Return (x, y) of the center of cell containing provided text 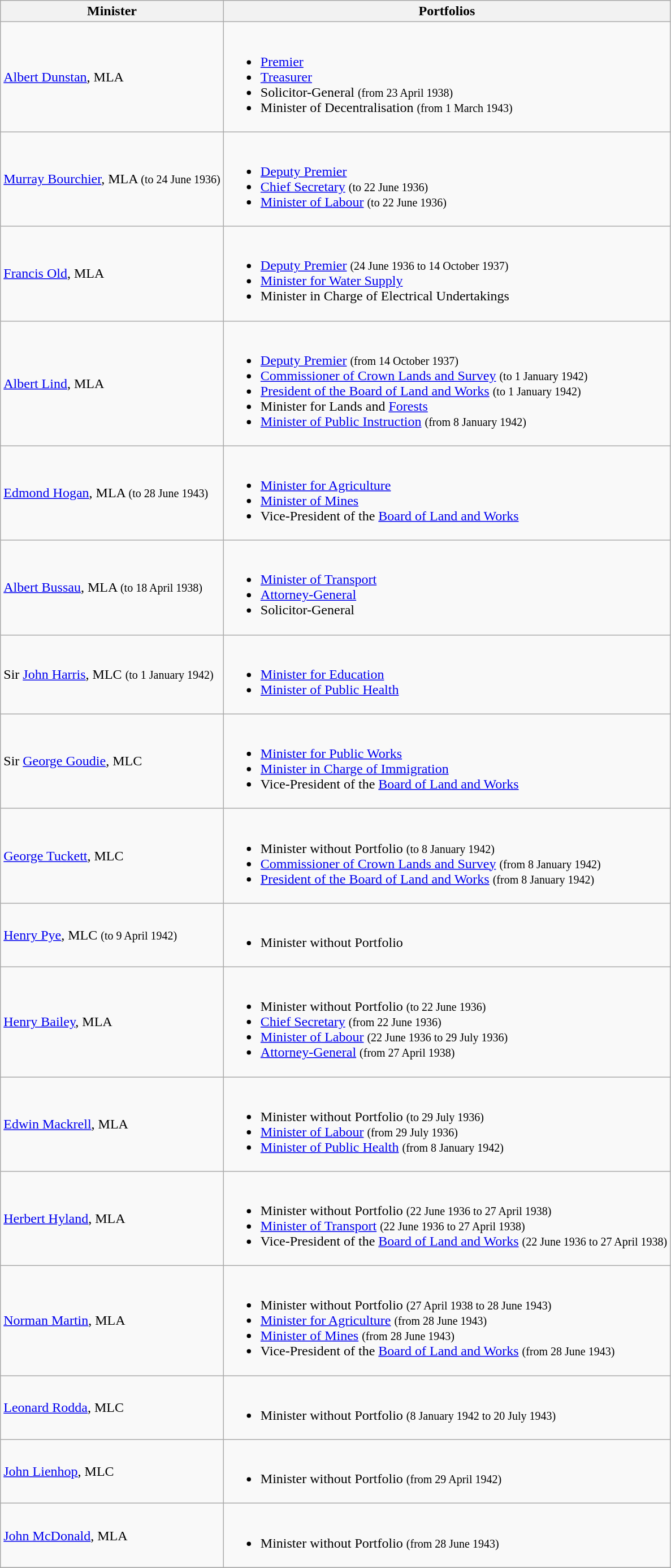
Leonard Rodda, MLC (112, 1407)
PremierTreasurerSolicitor-General (from 23 April 1938)Minister of Decentralisation (from 1 March 1943) (447, 77)
Minister without Portfolio (from 28 June 1943) (447, 1535)
Minister without Portfolio (447, 934)
Minister (112, 11)
Minister without Portfolio (from 29 April 1942) (447, 1472)
Albert Dunstan, MLA (112, 77)
Minister for EducationMinister of Public Health (447, 674)
Minister of TransportAttorney-GeneralSolicitor-General (447, 587)
Edwin Mackrell, MLA (112, 1125)
Sir John Harris, MLC (to 1 January 1942) (112, 674)
Edmond Hogan, MLA (to 28 June 1943) (112, 493)
Norman Martin, MLA (112, 1321)
Albert Bussau, MLA (to 18 April 1938) (112, 587)
John Lienhop, MLC (112, 1472)
Murray Bourchier, MLA (to 24 June 1936) (112, 179)
John McDonald, MLA (112, 1535)
Albert Lind, MLA (112, 384)
Minister without Portfolio (8 January 1942 to 20 July 1943) (447, 1407)
Henry Pye, MLC (to 9 April 1942) (112, 934)
Deputy Premier (24 June 1936 to 14 October 1937)Minister for Water SupplyMinister in Charge of Electrical Undertakings (447, 274)
Portfolios (447, 11)
Henry Bailey, MLA (112, 1022)
Francis Old, MLA (112, 274)
Minister without Portfolio (to 29 July 1936)Minister of Labour (from 29 July 1936)Minister of Public Health (from 8 January 1942) (447, 1125)
Herbert Hyland, MLA (112, 1218)
George Tuckett, MLC (112, 855)
Minister for Public WorksMinister in Charge of ImmigrationVice-President of the Board of Land and Works (447, 761)
Minister for AgricultureMinister of MinesVice-President of the Board of Land and Works (447, 493)
Deputy PremierChief Secretary (to 22 June 1936)Minister of Labour (to 22 June 1936) (447, 179)
Sir George Goudie, MLC (112, 761)
